Pinpoint the cell where the given text exists, returning its [X, Y] midpoint coordinate. 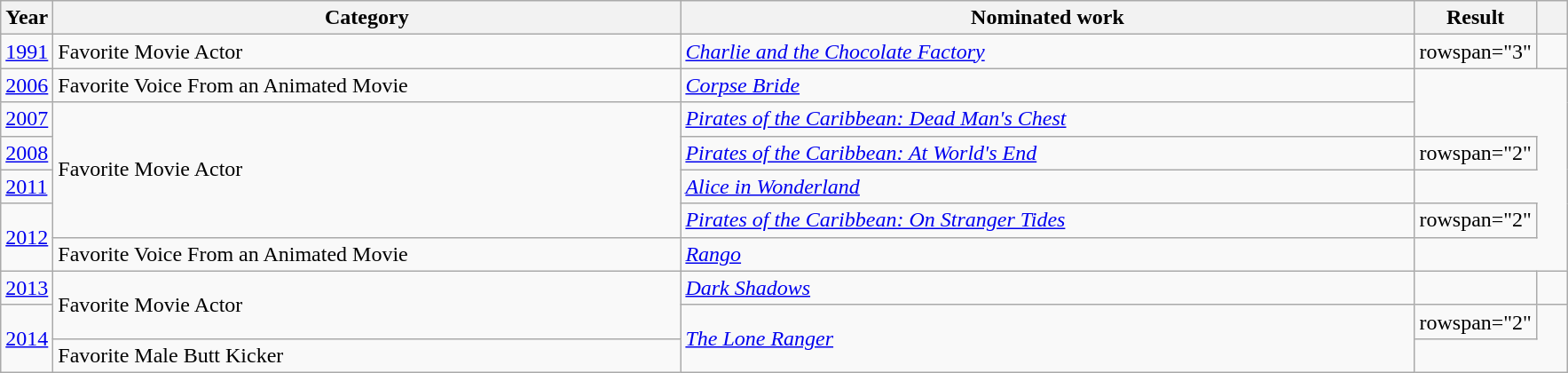
2013 [27, 288]
2014 [27, 338]
2008 [27, 153]
2012 [27, 237]
Category [367, 18]
Result [1476, 18]
Pirates of the Caribbean: At World's End [1047, 153]
The Lone Ranger [1047, 338]
1991 [27, 52]
Pirates of the Caribbean: Dead Man's Chest [1047, 119]
2007 [27, 119]
Rango [1047, 254]
Pirates of the Caribbean: On Stranger Tides [1047, 220]
2006 [27, 85]
Alice in Wonderland [1047, 186]
Favorite Male Butt Kicker [367, 355]
Year [27, 18]
Nominated work [1047, 18]
Corpse Bride [1047, 85]
2011 [27, 186]
rowspan="3" [1476, 52]
Dark Shadows [1047, 288]
Charlie and the Chocolate Factory [1047, 52]
